Find where the given text appears and provide that cell's center as (x, y) coordinate. 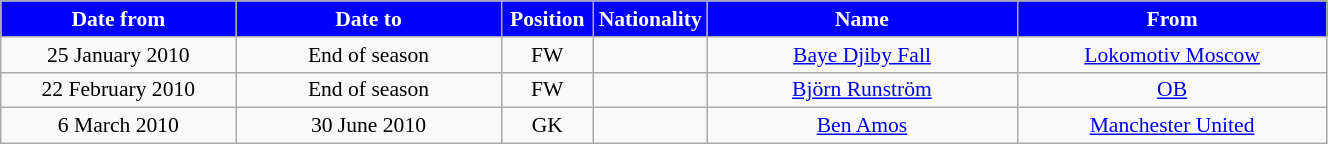
Ben Amos (862, 126)
Date from (118, 19)
GK (548, 126)
Manchester United (1172, 126)
Name (862, 19)
6 March 2010 (118, 126)
Baye Djiby Fall (862, 55)
Björn Runström (862, 90)
Date to (368, 19)
From (1172, 19)
Nationality (650, 19)
25 January 2010 (118, 55)
OB (1172, 90)
30 June 2010 (368, 126)
Position (548, 19)
Lokomotiv Moscow (1172, 55)
22 February 2010 (118, 90)
